For the text-containing cell, return its midpoint in (x, y) coordinate format. 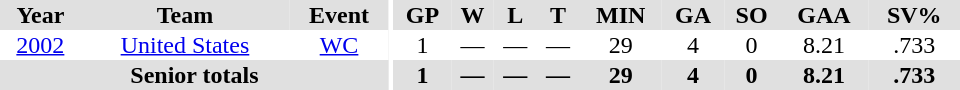
SV% (914, 15)
GA (693, 15)
GP (423, 15)
Team (185, 15)
T (558, 15)
Event (339, 15)
Senior totals (194, 75)
W (472, 15)
GAA (824, 15)
SO (752, 15)
L (516, 15)
Year (40, 15)
United States (185, 45)
WC (339, 45)
MIN (620, 15)
2002 (40, 45)
